Pinpoint the cell where the given text exists, returning its [X, Y] midpoint coordinate. 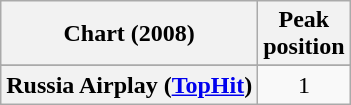
1 [304, 85]
Russia Airplay (TopHit) [130, 85]
Peakposition [304, 34]
Chart (2008) [130, 34]
